For the text-containing cell, return its midpoint in (x, y) coordinate format. 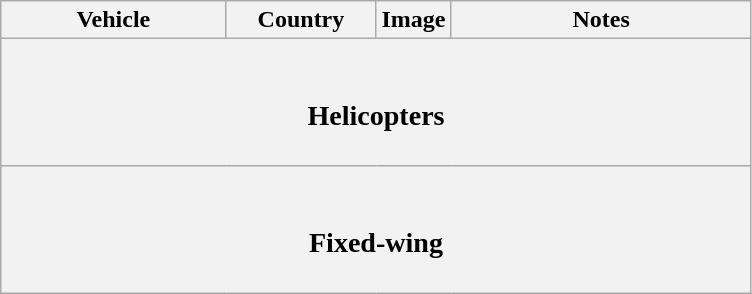
Helicopters (376, 102)
Vehicle (114, 20)
Notes (601, 20)
Country (301, 20)
Fixed-wing (376, 230)
Image (414, 20)
